Capture the cell that displays the provided text and extract its [x, y] central coordinate. 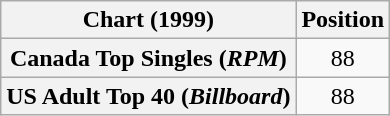
Position [343, 20]
Canada Top Singles (RPM) [148, 58]
Chart (1999) [148, 20]
US Adult Top 40 (Billboard) [148, 96]
